Identify which cell holds the provided text, then report its (x, y) central coordinate. 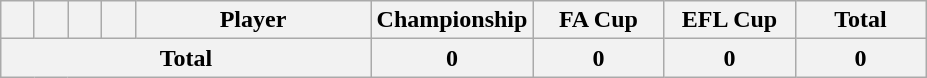
Player (253, 20)
Championship (452, 20)
EFL Cup (730, 20)
FA Cup (598, 20)
